Determine the [x, y] coordinate at the center of the cell enclosing the given text.  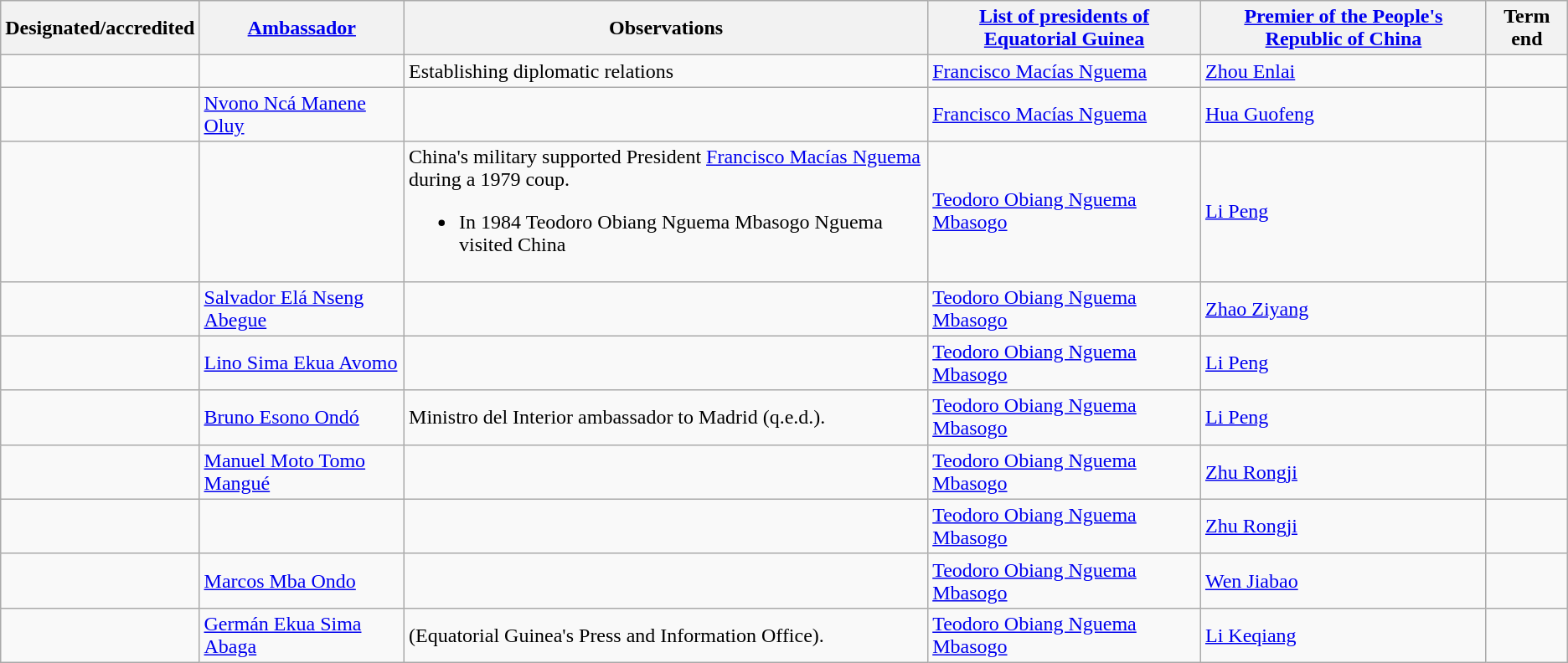
Designated/accredited [101, 28]
Zhou Enlai [1344, 71]
Hua Guofeng [1344, 114]
Lino Sima Ekua Avomo [302, 363]
Wen Jiabao [1344, 581]
Salvador Elá Nseng Abegue [302, 308]
Manuel Moto Tomo Mangué [302, 472]
Premier of the People's Republic of China [1344, 28]
Bruno Esono Ondó [302, 417]
Establishing diplomatic relations [667, 71]
Ministro del Interior ambassador to Madrid (q.e.d.). [667, 417]
Zhao Ziyang [1344, 308]
Ambassador [302, 28]
China's military supported President Francisco Macías Nguema during a 1979 coup.In 1984 Teodoro Obiang Nguema Mbasogo Nguema visited China [667, 211]
(Equatorial Guinea's Press and Information Office). [667, 635]
Marcos Mba Ondo [302, 581]
List of presidents of Equatorial Guinea [1065, 28]
Term end [1526, 28]
Observations [667, 28]
Nvono Ncá Manene Oluy [302, 114]
Li Keqiang [1344, 635]
Germán Ekua Sima Abaga [302, 635]
